Locate the cell with the specified text and output its [X, Y] center coordinate. 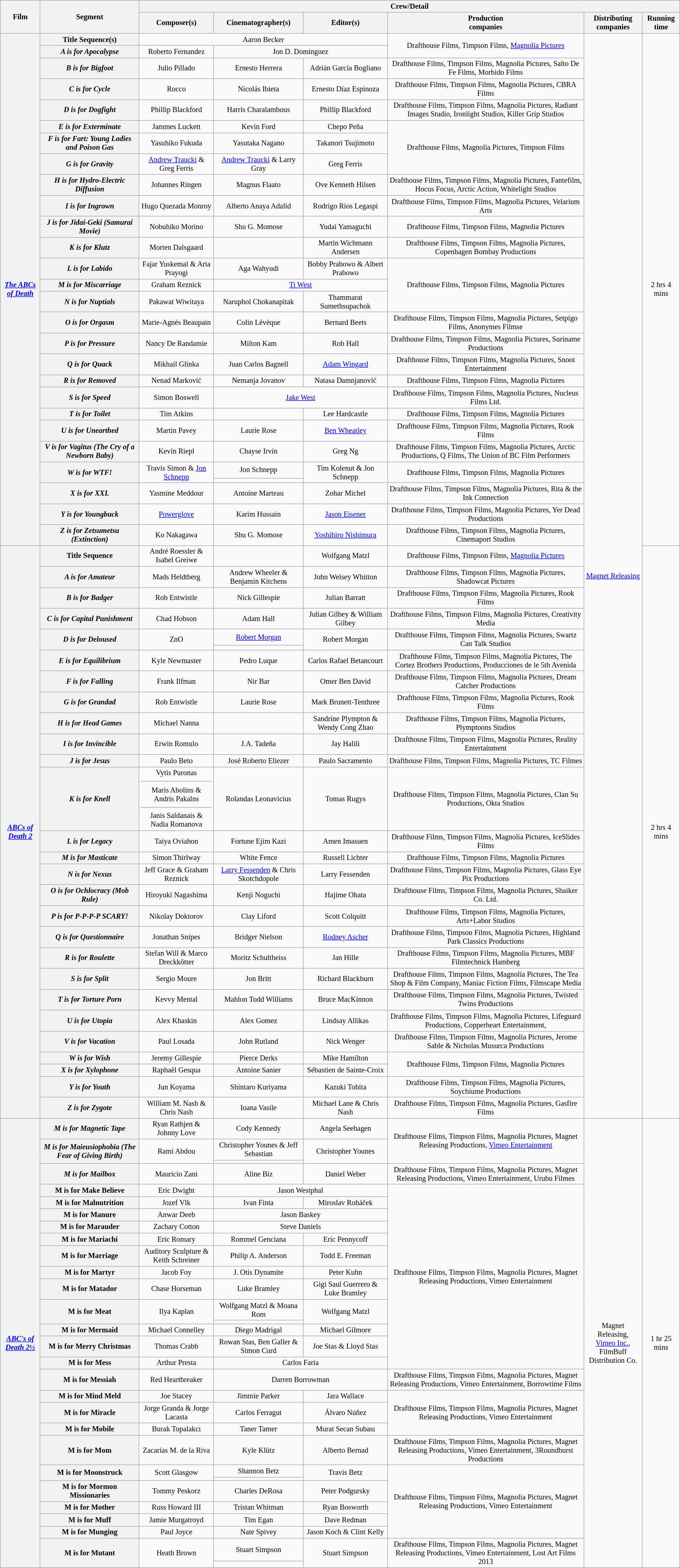
Kyle Newmaster [176, 661]
Zohar Michel [346, 493]
Drafthouse Films, Magnolia Pictures, Timpson Films [485, 147]
Zacarías M. de la Riva [176, 1450]
Drafthouse Films, Timpson Films, Magnolia Pictures, Jerome Sable & Nicholas Musurca Productions [485, 1042]
Larry Fessenden [346, 874]
M is for Martyr [90, 1272]
Drafthouse Films, Timpson Films, Magnolia Pictures, Copenhagen Bombay Productions [485, 248]
Chayse Irvin [259, 451]
Distributing companies [613, 23]
Kevvy Mental [176, 1000]
Todd E. Freeman [346, 1256]
Film [20, 17]
I is for Ingrown [90, 206]
P is for P-P-P-P SCARY! [90, 916]
Drafthouse Films, Timpson Films, Magnolia Pictures, Clan Su Productions, Okta Studios [485, 799]
Christopher Younes [346, 1151]
Erwin Romulo [176, 744]
Thammarat Sumethsupachok [346, 302]
Rob Hall [346, 343]
Drafthouse Films, Timpson Films, Magnolia Pictures, Shadowcat Pictures [485, 577]
Richard Blackburn [346, 979]
ABC's of Death 2½ [20, 1343]
M is for Mother [90, 1507]
Title Sequence(s) [90, 40]
Colin Lévèque [259, 322]
Bruce MacKinnon [346, 1000]
Darren Borrowman [301, 1379]
Bobby Prabowo & Albert Prabowo [346, 269]
Alberto Bernad [346, 1450]
Peter Podgursky [346, 1491]
W is for Wish [90, 1058]
Julian Gilbey & William Gilbey [346, 618]
J is for Jidai-Geki (Samurai Movie) [90, 227]
Jorge Granda & Jorge Lacasta [176, 1412]
N is for Nexus [90, 874]
Jimmie Parker [259, 1396]
Raphaël Gesqua [176, 1070]
Z is for Zygote [90, 1108]
William M. Nash & Chris Nash [176, 1108]
V is for Vagitus (The Cry of a Newborn Baby) [90, 451]
M is for Mind Meld [90, 1396]
M is for Munging [90, 1532]
Rowan Stas, Ben Galler & Simon Curd [259, 1346]
Ilya Kaplan [176, 1312]
Naruphol Chokanapitak [259, 302]
Drafthouse Films, Timpson Films, Magnolia Pictures, Nucleus Films Ltd. [485, 397]
Kenji Noguchi [259, 895]
Cody Kennedy [259, 1129]
Marie-Agnés Beaupain [176, 322]
Luke Bramley [259, 1289]
Jonathan Snipes [176, 937]
Hajime Ohata [346, 895]
T is for Toilet [90, 414]
Rami Abdou [176, 1151]
Shintaro Kuriyama [259, 1087]
Magnet Releasing, Vimeo Inc., FilmBuff Distribution Co. [613, 1343]
Drafthouse Films, Timpson Films, Magnolia Pictures, Plymptoons Studios [485, 723]
Greg Ng [346, 451]
Y is for Youngbuck [90, 514]
Andrew Traucki & Greg Ferris [176, 164]
D is for Dogfight [90, 110]
Pakawat Wiwitaya [176, 302]
Jon Schnepp [259, 470]
M is for Make Believe [90, 1190]
F is for Fart: Young Ladies and Poison Gas [90, 143]
John Rutland [259, 1042]
Angela Seehagen [346, 1129]
Rodrigo Rios Legaspi [346, 206]
M is for Mermaid [90, 1330]
Omer Ben David [346, 681]
Jacob Foy [176, 1272]
Magnet Releasing [613, 576]
Martin Pavey [176, 430]
O is for Orgasm [90, 322]
Karim Hussain [259, 514]
Amen Imasuen [346, 841]
Drafthouse Films, Timpson Films, Magnolia Pictures, Fantefilm, Hocus Focus, Arctic Action, Whitelight Studios [485, 185]
M is for Mormon Missionaries [90, 1491]
Rodney Ascher [346, 937]
J.A. Tadeña [259, 744]
Antoine Sanier [259, 1070]
Drafthouse Films, Timpson Films, Magnolia Pictures, Cinemaport Studios [485, 535]
Rolandas Leonavicius [259, 799]
Roberto Fernandez [176, 51]
Burak Topalakcı [176, 1429]
W is for WTF! [90, 472]
Heath Brown [176, 1553]
Jason Koch & Clint Kelly [346, 1532]
Drafthouse Films, Timpson Films, Magnolia Pictures, Glass Eye Pix Productions [485, 874]
Nicolás Ibieta [259, 89]
Simon Thirlway [176, 858]
Tim Egan [259, 1520]
Jamie Murgatroyd [176, 1520]
Ivan Finta [259, 1203]
Thomas Crabb [176, 1346]
White Fence [259, 858]
Taiya Oviahon [176, 841]
Drafthouse Films, Timpson Films, Magnolia Pictures, Lifeguard Productions, Copperheart Entertainment, [485, 1021]
M is for Moonstruck [90, 1473]
Mahlon Todd Williams [259, 1000]
Christopher Younes & Jeff Sebastian [259, 1150]
Drafthouse Films, Timpson Films, Magnolia Pictures, Rita & the Ink Connection [485, 493]
Drafthouse Films, Timpson Films, Magnolia Pictures, Swartz Can Talk Studios [485, 640]
Mads Heldtberg [176, 577]
Nenad Marković [176, 381]
L is for Legacy [90, 841]
Adam Hall [259, 618]
R is for Roulette [90, 958]
Title Sequence [90, 556]
V is for Vacation [90, 1042]
B is for Badger [90, 598]
Drafthouse Films, Timpson Films, Magnolia Pictures, Gasfire Films [485, 1108]
Drafthouse Films, Timpson Films, Magnolia Pictures, Magnet Releasing Productions, Vimeo Entertainment, Lost Art Films 2013 [485, 1553]
Natasa Damnjanović [346, 381]
Alex Khaskin [176, 1021]
Scott Colquitt [346, 916]
Editor(s) [346, 23]
Zachary Cotton [176, 1227]
Paulo Sacramento [346, 761]
Y is for Youth [90, 1087]
Jason Baskey [301, 1215]
M is for Messiah [90, 1379]
A is for Apocalypse [90, 51]
M is for Mariachi [90, 1239]
Cinematographer(s) [259, 23]
Greg Ferris [346, 164]
Ko Nakagawa [176, 535]
Kevin Ford [259, 127]
Tim Atkins [176, 414]
Pierce Derks [259, 1058]
Fajar Yuskemal & Aria Prayogi [176, 269]
Chad Hobson [176, 618]
Q is for Questionnaire [90, 937]
M is for Mobile [90, 1429]
Z is for Zetsumetsu (Extinction) [90, 535]
Ernesto Díaz Espinoza [346, 89]
Red Heartbreaker [176, 1379]
Murat Secan Subası [346, 1429]
Drafthouse Films, Timpson Films, Magnolia Pictures, Shaiker Co. Ltd. [485, 895]
Nick Wenger [346, 1042]
Scott Glasgow [176, 1473]
Adam Wingard [346, 364]
M is for Mailbox [90, 1174]
Aga Wahyudi [259, 269]
M is for Malnutrition [90, 1203]
G is for Grandad [90, 702]
M is for Matador [90, 1289]
Running time [661, 23]
Drafthouse Films, Timpson Films, Magnolia Pictures, MBF Filmtechnick Hamberg [485, 958]
Bridger Nielson [259, 937]
N is for Nuptials [90, 302]
Drafthouse Films, Timpson Films, Magnolia Pictures, Velarium Arts [485, 206]
C is for Capital Punishment [90, 618]
Chepo Peña [346, 127]
Kyle Klütz [259, 1450]
P is for Pressure [90, 343]
B is for Bigfoot [90, 68]
Aline Biz [259, 1174]
Magnus Flaato [259, 185]
Drafthouse Films, Timpson Films, Magnolia Pictures, CBRA Films [485, 89]
Jay Halili [346, 744]
M is for Mom [90, 1450]
Arthur Presta [176, 1363]
Travis Betz [346, 1473]
Eric Dwight [176, 1190]
Takanori Tsujimoto [346, 143]
Carlos Faria [301, 1363]
Jon D. Dominguez [301, 51]
Drafthouse Films, Timpson Films, Magnolia Pictures, Soychiume Productions [485, 1087]
Miroslav Roháček [346, 1203]
Nemanja Jovanov [259, 381]
Kevin Riepl [176, 451]
Nancy De Randamie [176, 343]
T is for Torture Porn [90, 1000]
Tristan Whitman [259, 1507]
J. Otis Dynamite [259, 1272]
Russell Lichter [346, 858]
John Welsey Whitton [346, 577]
André Roessler & Isabel Greiwe [176, 556]
Drafthouse Films, Timpson Films, Magnolia Pictures, Arts+Labor Studios [485, 916]
Morten Dalsgaard [176, 248]
M is for Marauder [90, 1227]
S is for Speed [90, 397]
Drafthouse Films, Timpson Films, Magnolia Pictures, Snoot Entertainment [485, 364]
Diego Madrigal [259, 1330]
Julio Pillado [176, 68]
Ryan Rathjen & Johnny Love [176, 1129]
Ioana Vasile [259, 1108]
Drafthouse Films, Timpson Films, Magnolia Pictures, Reality Entertainment [485, 744]
Kazuki Tobita [346, 1087]
Drafthouse Films, Timpson Films, Magnolia Pictures, Highland Park Classics Productions [485, 937]
Ove Kenneth Hilsen [346, 185]
Q is for Quack [90, 364]
Daniel Weber [346, 1174]
M is for Meat [90, 1312]
Paul Joyce [176, 1532]
Vytis Puronas Maris Abolins & Andris Pakalns Janis Saldanais & Nadia Romanova [176, 799]
Drafthouse Films, Timpson Films, Magnolia Pictures, IceSlides Films [485, 841]
Rommel Genciana [259, 1239]
Ryan Bosworth [346, 1507]
Paul Losada [176, 1042]
Aaron Becker [263, 40]
Hiroyuki Nagashima [176, 895]
M is for Mess [90, 1363]
Drafthouse Films, Timpson Films, Magnolia Pictures, Setpigo Films, Anonymes Filmse [485, 322]
Nick Gillespie [259, 598]
Drafthouse Films, Timpson Films, Magnolia Pictures, Creativity Media [485, 618]
E is for Exterminate [90, 127]
Auditory Sculpture & Keith Schreiner [176, 1256]
Nikolay Doktorov [176, 916]
José Roberto Eliezer [259, 761]
C is for Cycle [90, 89]
Julian Barratt [346, 598]
Rocco [176, 89]
Wolfgang Matzl & Moana Rom [259, 1310]
O is for Ochlocracy (Mob Rule) [90, 895]
Composer(s) [176, 23]
Stefan Will & Marco Dreckkötter [176, 958]
Jon Britt [259, 979]
Alex Gomez [259, 1021]
Drafthouse Films, Timpson Films, Magnolia Pictures, Yer Dead Productions [485, 514]
Alberto Anaya Adalid [259, 206]
Paulo Beto [176, 761]
Drafthouse Films, Timpson Films, Magnolia Pictures, Magnet Releasing Productions, Vimeo Entertainment, Urubu Filmes [485, 1174]
M is for Manure [90, 1215]
Lindsay Allikas [346, 1021]
Michael Connelley [176, 1330]
Yasutaka Nagano [259, 143]
Moritz Schultheiss [259, 958]
Joe Stas & Lloyd Stas [346, 1346]
Frank Ilfman [176, 681]
ZnO [176, 640]
Travis Simon & Jon Schnepp [176, 472]
Simon Boswell [176, 397]
Jason Westphal [301, 1190]
Eric Romary [176, 1239]
Tomas Rugys [346, 799]
Harris Charalambous [259, 110]
Dave Redman [346, 1520]
Clay Liford [259, 916]
Anwar Deeb [176, 1215]
H is for Hydro-Electric Diffusion [90, 185]
K is for Klutz [90, 248]
Ernesto Herrera [259, 68]
Chase Horseman [176, 1289]
Shannon Betz [259, 1471]
Jeff Grace & Graham Reznick [176, 874]
Nobuhiko Morino [176, 227]
D is for Deloused [90, 640]
Charles DeRosa [259, 1491]
G is for Gravity [90, 164]
Adrián García Bogliano [346, 68]
Production companies [485, 23]
M is for Muff [90, 1520]
Segment [90, 17]
Sandrine Plympton & Wendy Cong Zhao [346, 723]
Jake West [301, 397]
Pedro Luque [259, 661]
1 hr 25 mins [661, 1343]
Joe Stacey [176, 1396]
Jan Hille [346, 958]
Powerglove [176, 514]
Drafthouse Films, Timpson Films, Magnolia Pictures, The Cortez Brothers Productions, Producciones de le 5th Avenida [485, 661]
Peter Kuhn [346, 1272]
Drafthouse Films, Timpson Films, Magnolia Pictures, Arctic Productions, Q Films, The Union of BC Film Performers [485, 451]
M is for Maieusiophobia (The Fear of Giving Birth) [90, 1151]
X is for Xylophone [90, 1070]
ABCs of Death 2 [20, 832]
Sébastien de Sainte-Croix [346, 1070]
Jozef Vlk [176, 1203]
Drafthouse Films, Timpson Films, Magnolia Pictures, Twisted Twins Productions [485, 1000]
Álvaro Núñez [346, 1412]
Jason Eisener [346, 514]
Yasuhiko Fukuda [176, 143]
F is for Falling [90, 681]
U is for Utopia [90, 1021]
Bernard Beets [346, 322]
Eric Pennycoff [346, 1239]
Carlos Ferragut [259, 1412]
Mike Hamilton [346, 1058]
Mauricio Zani [176, 1174]
Tommy Peskorz [176, 1491]
Drafthouse Films, Timpson Films, Magnolia Pictures, Radiant Images Studio, Ironlight Studios, Killer Grip Studios [485, 110]
Drafthouse Films, Timpson Films, Magnolia Pictures, Suriname Productions [485, 343]
Milton Kam [259, 343]
Nir Bar [259, 681]
A is for Amateur [90, 577]
M is for Mutant [90, 1553]
Drafthouse Films, Timpson Films, Magnolia Pictures, Salto De Fe Films, Morbido Films [485, 68]
Mikhail Glinka [176, 364]
H is for Head Games [90, 723]
Michael Gilmore [346, 1330]
M is for Miscarriage [90, 285]
Drafthouse Films, Timpson Films, Magnolia Pictures, TC Filmes [485, 761]
Ben Wheatley [346, 430]
M is for Miracle [90, 1412]
Taner Tamer [259, 1429]
Drafthouse Films, Timpson Films, Magnolia Pictures, The Tea Shop & Film Company, Maniac Fiction Films, Filmscape Media [485, 979]
Jara Wallace [346, 1396]
L is for Labido [90, 269]
Mark Brunett-Tenthree [346, 702]
Michael Nanna [176, 723]
S is for Split [90, 979]
Philip A. Anderson [259, 1256]
Nate Spivey [259, 1532]
Yudai Yamaguchi [346, 227]
Graham Reznick [176, 285]
J is for Jesus [90, 761]
Drafthouse Films, Timpson Films, Magnolia Pictures, Dream Catcher Productions [485, 681]
Drafthouse Films, Timpson Films, Magnolia Pictures, Magnet Releasing Productions, Vimeo Entertainment, 3Roundburst Productions [485, 1450]
Gigi Saul Guerrero & Luke Bramley [346, 1289]
Hugo Quezada Monroy [176, 206]
Jun Koyama [176, 1087]
Lee Hardcastle [346, 414]
X is for XXL [90, 493]
I is for Invincible [90, 744]
Larry Fessenden & Chris Skotchdopole [259, 874]
M is for Masticate [90, 858]
Jammes Luckett [176, 127]
Michael Lane & Chris Nash [346, 1108]
Sergio Moure [176, 979]
Juan Carlos Bagnell [259, 364]
E is for Equilibrium [90, 661]
Tim Kolenut & Jon Schnepp [346, 472]
Martin Wichmann Andersen [346, 248]
Drafthouse Films, Timpson Films, Magnolia Pictures, Magnet Releasing Productions, Vimeo Entertainment, Borrowtime Films [485, 1379]
Carlos Rafael Betancourt [346, 661]
M is for Magnetic Tape [90, 1129]
Crew/Detail [410, 6]
Johannes Ringen [176, 185]
M is for Merry Christmas [90, 1346]
The ABCs of Death [20, 289]
Fortune Ejim Kazi [259, 841]
Andrew Traucki & Larry Gray [259, 164]
Steve Daniels [301, 1227]
U is for Unearthed [90, 430]
Ti West [301, 285]
Yoshihiro Nishimura [346, 535]
Yasmine Meddour [176, 493]
Russ Howard III [176, 1507]
R is for Removed [90, 381]
K is for Knell [90, 799]
Antoine Marteau [259, 493]
Andrew Wheeler & Benjamin Kitchens [259, 577]
Jeremy Gillespie [176, 1058]
M is for Marriage [90, 1256]
